Capture the cell that displays the provided text and extract its [X, Y] central coordinate. 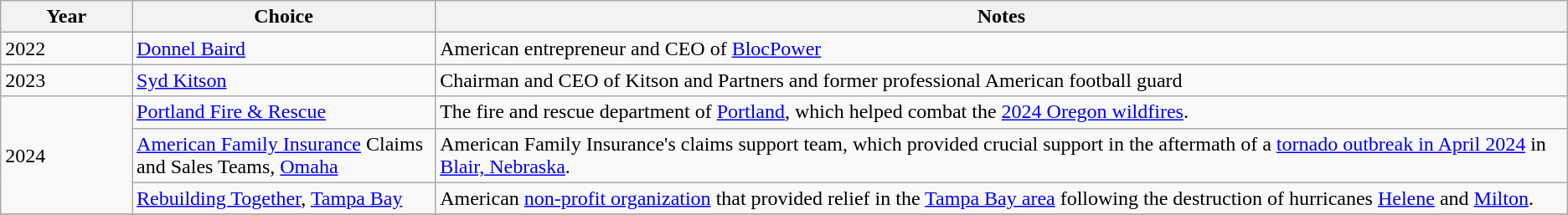
Year [67, 17]
Rebuilding Together, Tampa Bay [284, 198]
Syd Kitson [284, 80]
Choice [284, 17]
American non-profit organization that provided relief in the Tampa Bay area following the destruction of hurricanes Helene and Milton. [1002, 198]
2024 [67, 156]
2022 [67, 49]
American Family Insurance Claims and Sales Teams, Omaha [284, 156]
American entrepreneur and CEO of BlocPower [1002, 49]
Portland Fire & Rescue [284, 112]
Notes [1002, 17]
Chairman and CEO of Kitson and Partners and former professional American football guard [1002, 80]
2023 [67, 80]
Donnel Baird [284, 49]
The fire and rescue department of Portland, which helped combat the 2024 Oregon wildfires. [1002, 112]
